From the cell containing the given text, extract its center point as (x, y) coordinate. 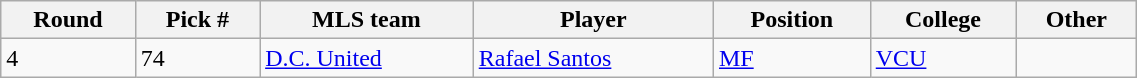
Other (1076, 20)
MF (792, 58)
4 (68, 58)
VCU (943, 58)
Rafael Santos (593, 58)
Position (792, 20)
74 (197, 58)
MLS team (367, 20)
Player (593, 20)
College (943, 20)
Pick # (197, 20)
Round (68, 20)
D.C. United (367, 58)
